Pinpoint the cell where the given text exists, returning its (X, Y) midpoint coordinate. 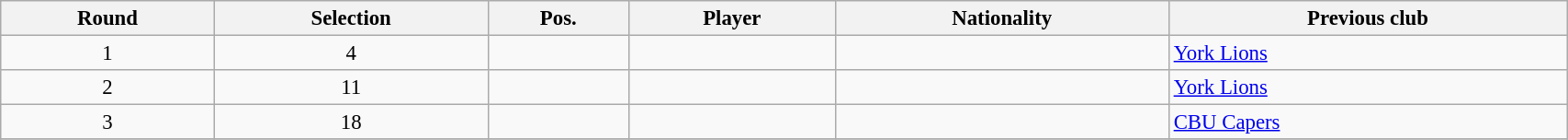
Selection (351, 18)
18 (351, 122)
2 (107, 87)
1 (107, 53)
3 (107, 122)
4 (351, 53)
Previous club (1367, 18)
CBU Capers (1367, 122)
11 (351, 87)
Nationality (1001, 18)
Round (107, 18)
Player (731, 18)
Pos. (558, 18)
